Find where the given text appears and provide that cell's center as (X, Y) coordinate. 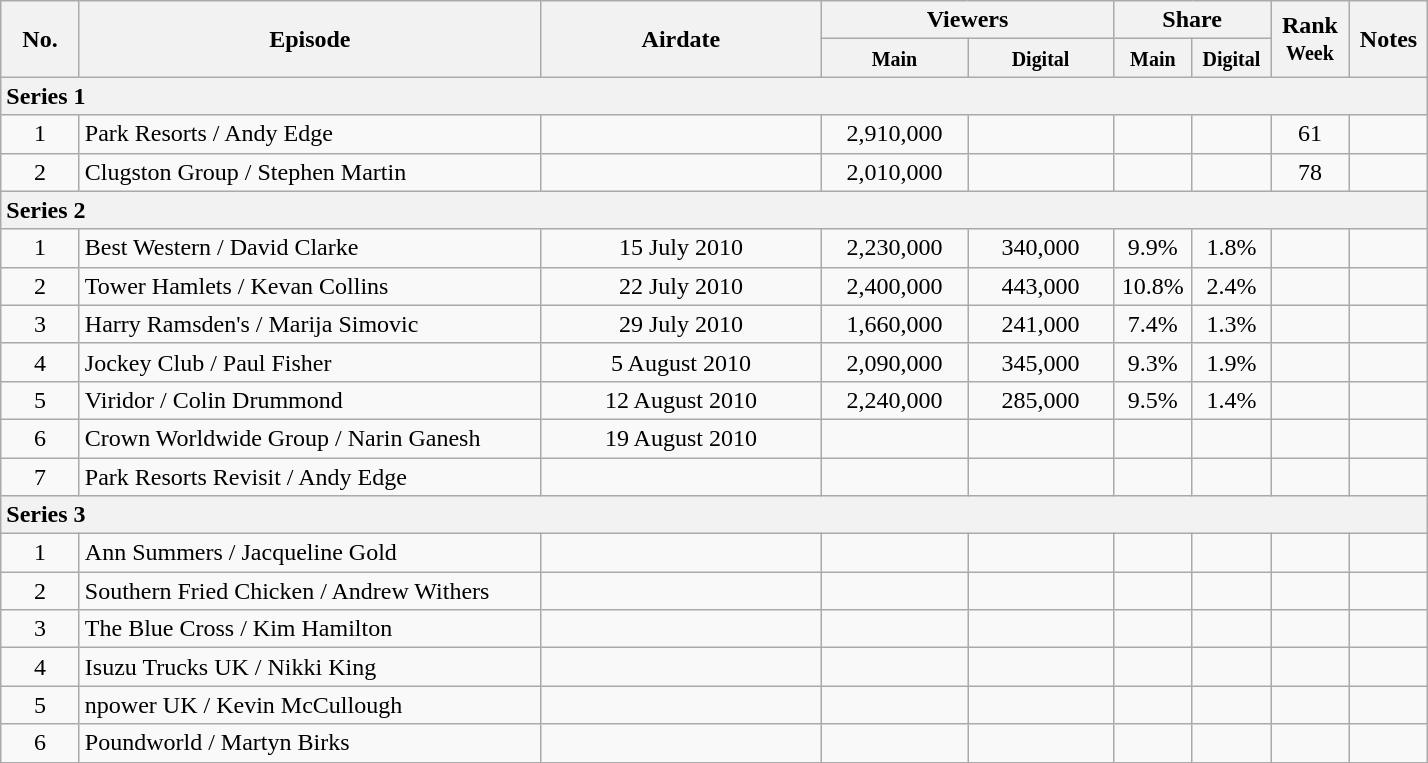
Jockey Club / Paul Fisher (310, 362)
61 (1310, 134)
Notes (1388, 39)
Park Resorts / Andy Edge (310, 134)
345,000 (1041, 362)
The Blue Cross / Kim Hamilton (310, 629)
443,000 (1041, 286)
10.8% (1154, 286)
Clugston Group / Stephen Martin (310, 172)
1.3% (1232, 324)
Share (1192, 20)
Best Western / David Clarke (310, 248)
No. (40, 39)
1.8% (1232, 248)
15 July 2010 (680, 248)
Isuzu Trucks UK / Nikki King (310, 667)
9.3% (1154, 362)
npower UK / Kevin McCullough (310, 705)
Poundworld / Martyn Birks (310, 743)
2,240,000 (894, 400)
Viridor / Colin Drummond (310, 400)
Series 1 (714, 96)
5 August 2010 (680, 362)
Airdate (680, 39)
Southern Fried Chicken / Andrew Withers (310, 591)
Crown Worldwide Group / Narin Ganesh (310, 438)
2.4% (1232, 286)
12 August 2010 (680, 400)
29 July 2010 (680, 324)
340,000 (1041, 248)
2,400,000 (894, 286)
7 (40, 477)
9.5% (1154, 400)
2,910,000 (894, 134)
RankWeek (1310, 39)
Tower Hamlets / Kevan Collins (310, 286)
285,000 (1041, 400)
Viewers (967, 20)
7.4% (1154, 324)
19 August 2010 (680, 438)
2,230,000 (894, 248)
241,000 (1041, 324)
2,090,000 (894, 362)
9.9% (1154, 248)
1.4% (1232, 400)
Harry Ramsden's / Marija Simovic (310, 324)
1,660,000 (894, 324)
Park Resorts Revisit / Andy Edge (310, 477)
2,010,000 (894, 172)
1.9% (1232, 362)
Ann Summers / Jacqueline Gold (310, 553)
Episode (310, 39)
Series 3 (714, 515)
22 July 2010 (680, 286)
78 (1310, 172)
Series 2 (714, 210)
